Find where the given text appears and provide that cell's center as (x, y) coordinate. 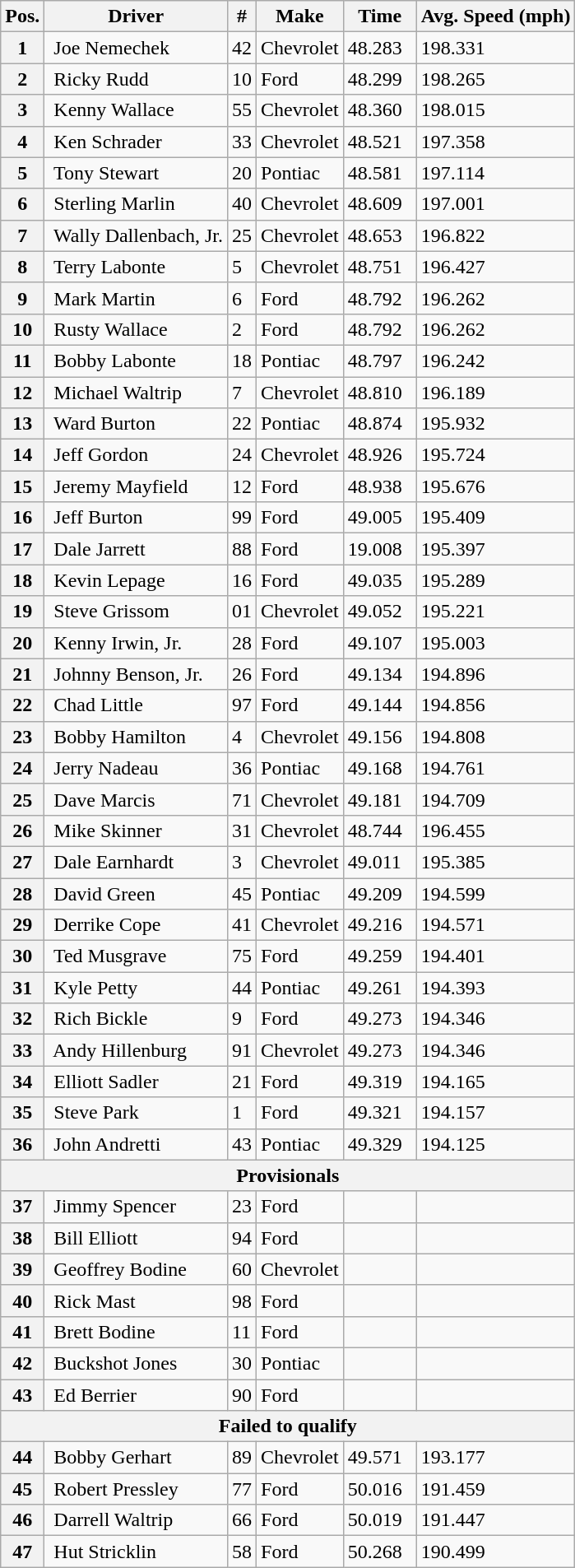
48.360 (380, 110)
194.393 (495, 988)
191.447 (495, 1520)
Dave Marcis (137, 799)
Kevin Lepage (137, 580)
Hut Stricklin (137, 1552)
01 (242, 612)
19.008 (380, 549)
49.261 (380, 988)
Make (300, 16)
49.005 (380, 518)
49.571 (380, 1458)
Elliott Sadler (137, 1082)
Kenny Wallace (137, 110)
77 (242, 1489)
Robert Pressley (137, 1489)
Rick Mast (137, 1300)
Ed Berrier (137, 1395)
Darrell Waltrip (137, 1520)
194.125 (495, 1144)
Andy Hillenburg (137, 1050)
99 (242, 518)
38 (23, 1238)
Steve Grissom (137, 612)
89 (242, 1458)
49.319 (380, 1082)
Time (380, 16)
194.165 (495, 1082)
198.265 (495, 79)
196.427 (495, 267)
48.521 (380, 142)
49.209 (380, 893)
49.259 (380, 956)
58 (242, 1552)
66 (242, 1520)
194.571 (495, 925)
39 (23, 1269)
197.358 (495, 142)
197.001 (495, 204)
Mark Martin (137, 298)
49.321 (380, 1113)
Provisionals (288, 1175)
196.189 (495, 393)
197.114 (495, 173)
195.676 (495, 486)
48.744 (380, 831)
Brett Bodine (137, 1332)
37 (23, 1207)
Jeremy Mayfield (137, 486)
Failed to qualify (288, 1426)
Dale Jarrett (137, 549)
Ted Musgrave (137, 956)
29 (23, 925)
Jimmy Spencer (137, 1207)
15 (23, 486)
Wally Dallenbach, Jr. (137, 235)
27 (23, 862)
49.156 (380, 737)
19 (23, 612)
Dale Earnhardt (137, 862)
49.144 (380, 705)
71 (242, 799)
48.283 (380, 48)
193.177 (495, 1458)
Bobby Hamilton (137, 737)
195.385 (495, 862)
194.401 (495, 956)
48.653 (380, 235)
47 (23, 1552)
Ricky Rudd (137, 79)
46 (23, 1520)
48.299 (380, 79)
17 (23, 549)
Steve Park (137, 1113)
8 (23, 267)
32 (23, 1019)
49.168 (380, 768)
34 (23, 1082)
48.797 (380, 361)
60 (242, 1269)
48.938 (380, 486)
Terry Labonte (137, 267)
49.216 (380, 925)
48.874 (380, 424)
Rich Bickle (137, 1019)
Michael Waltrip (137, 393)
Joe Nemechek (137, 48)
Bobby Gerhart (137, 1458)
195.221 (495, 612)
194.709 (495, 799)
Jeff Burton (137, 518)
49.107 (380, 643)
49.035 (380, 580)
Mike Skinner (137, 831)
196.242 (495, 361)
194.157 (495, 1113)
Buckshot Jones (137, 1363)
Chad Little (137, 705)
49.052 (380, 612)
Ward Burton (137, 424)
Avg. Speed (mph) (495, 16)
196.822 (495, 235)
50.019 (380, 1520)
88 (242, 549)
195.397 (495, 549)
14 (23, 455)
195.932 (495, 424)
49.134 (380, 674)
98 (242, 1300)
194.856 (495, 705)
191.459 (495, 1489)
195.289 (495, 580)
David Green (137, 893)
Bobby Labonte (137, 361)
49.329 (380, 1144)
Tony Stewart (137, 173)
198.331 (495, 48)
97 (242, 705)
75 (242, 956)
Jerry Nadeau (137, 768)
195.409 (495, 518)
194.761 (495, 768)
198.015 (495, 110)
Kenny Irwin, Jr. (137, 643)
Kyle Petty (137, 988)
Pos. (23, 16)
35 (23, 1113)
49.011 (380, 862)
195.003 (495, 643)
48.810 (380, 393)
50.268 (380, 1552)
48.609 (380, 204)
194.808 (495, 737)
195.724 (495, 455)
Ken Schrader (137, 142)
48.581 (380, 173)
91 (242, 1050)
196.455 (495, 831)
194.599 (495, 893)
49.181 (380, 799)
Derrike Cope (137, 925)
90 (242, 1395)
Sterling Marlin (137, 204)
50.016 (380, 1489)
48.926 (380, 455)
John Andretti (137, 1144)
194.896 (495, 674)
55 (242, 110)
Johnny Benson, Jr. (137, 674)
94 (242, 1238)
Bill Elliott (137, 1238)
Driver (137, 16)
# (242, 16)
Jeff Gordon (137, 455)
Geoffrey Bodine (137, 1269)
190.499 (495, 1552)
48.751 (380, 267)
13 (23, 424)
Rusty Wallace (137, 329)
